For the text-containing cell, return its midpoint in (x, y) coordinate format. 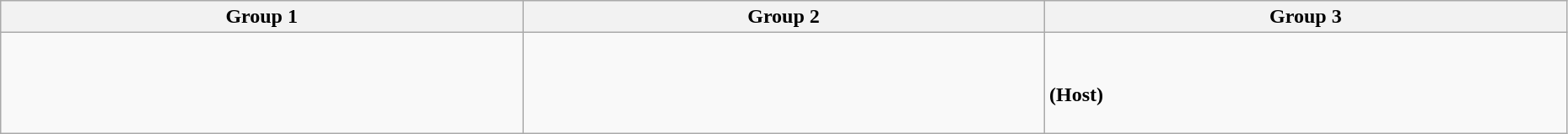
(Host) (1306, 83)
Group 3 (1306, 17)
Group 2 (784, 17)
Group 1 (261, 17)
